Determine the [X, Y] coordinate at the center of the cell enclosing the given text.  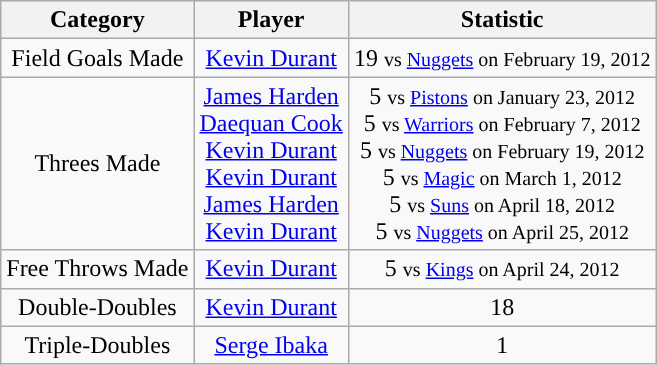
Triple-Doubles [98, 345]
1 [502, 345]
Player [271, 20]
Free Throws Made [98, 269]
Serge Ibaka [271, 345]
Field Goals Made [98, 58]
Statistic [502, 20]
19 vs Nuggets on February 19, 2012 [502, 58]
Threes Made [98, 164]
Category [98, 20]
James HardenDaequan CookKevin DurantKevin DurantJames HardenKevin Durant [271, 164]
5 vs Kings on April 24, 2012 [502, 269]
Double-Doubles [98, 307]
18 [502, 307]
